Determine the (X, Y) coordinate at the center of the cell enclosing the given text.  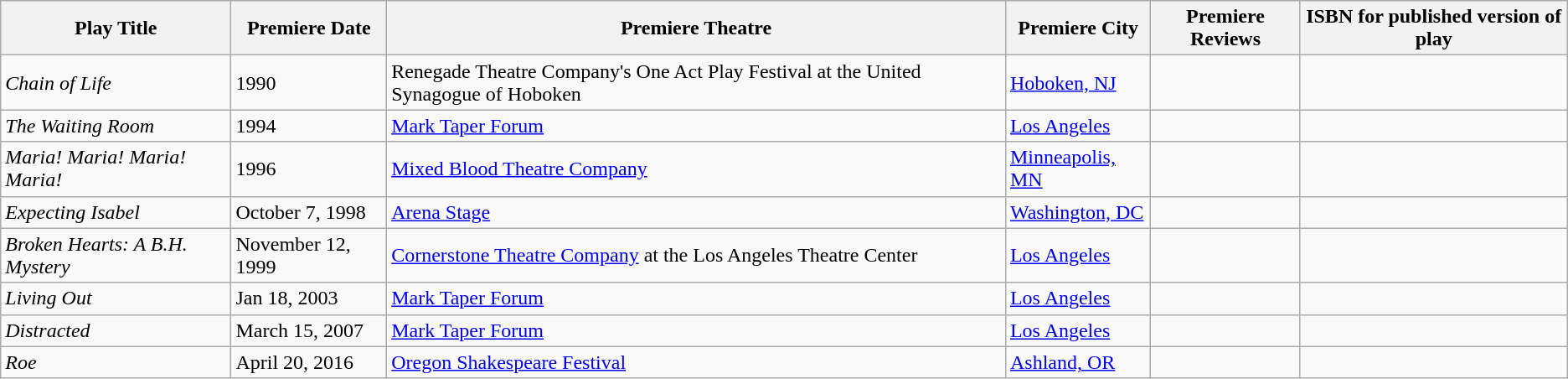
Jan 18, 2003 (309, 299)
Maria! Maria! Maria! Maria! (116, 169)
Chain of Life (116, 82)
Play Title (116, 29)
Premiere Theatre (697, 29)
Broken Hearts: A B.H. Mystery (116, 255)
Arena Stage (697, 212)
Cornerstone Theatre Company at the Los Angeles Theatre Center (697, 255)
Premiere City (1077, 29)
Washington, DC (1077, 212)
November 12, 1999 (309, 255)
Premiere Date (309, 29)
April 20, 2016 (309, 362)
March 15, 2007 (309, 330)
Premiere Reviews (1225, 29)
Expecting Isabel (116, 212)
October 7, 1998 (309, 212)
Hoboken, NJ (1077, 82)
Oregon Shakespeare Festival (697, 362)
Roe (116, 362)
Living Out (116, 299)
The Waiting Room (116, 126)
ISBN for published version of play (1434, 29)
1990 (309, 82)
Ashland, OR (1077, 362)
Mixed Blood Theatre Company (697, 169)
1994 (309, 126)
1996 (309, 169)
Minneapolis, MN (1077, 169)
Renegade Theatre Company's One Act Play Festival at the United Synagogue of Hoboken (697, 82)
Distracted (116, 330)
